Capture the cell that displays the provided text and extract its (X, Y) central coordinate. 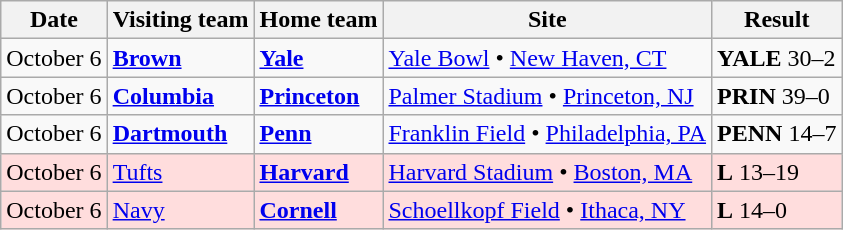
Palmer Stadium • Princeton, NJ (548, 96)
Schoellkopf Field • Ithaca, NY (548, 210)
Dartmouth (180, 134)
L 14–0 (777, 210)
Yale Bowl • New Haven, CT (548, 58)
Site (548, 20)
Brown (180, 58)
Tufts (180, 172)
Harvard Stadium • Boston, MA (548, 172)
Result (777, 20)
Home team (318, 20)
Princeton (318, 96)
Yale (318, 58)
YALE 30–2 (777, 58)
Harvard (318, 172)
Franklin Field • Philadelphia, PA (548, 134)
Penn (318, 134)
Visiting team (180, 20)
PENN 14–7 (777, 134)
PRIN 39–0 (777, 96)
Date (54, 20)
Cornell (318, 210)
Columbia (180, 96)
Navy (180, 210)
L 13–19 (777, 172)
